Pinpoint the cell where the given text exists, returning its [X, Y] midpoint coordinate. 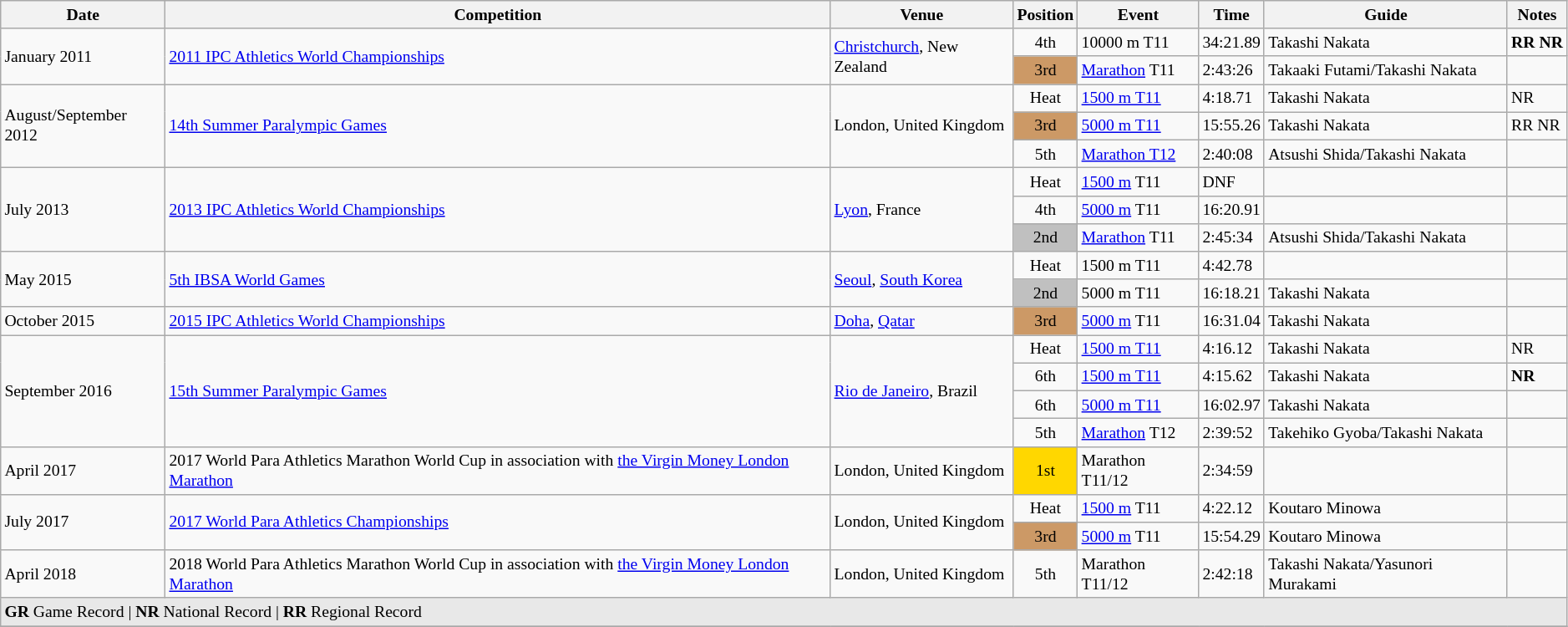
July 2013 [84, 210]
15:55.26 [1231, 125]
4:16.12 [1231, 349]
2:43:26 [1231, 70]
15:54.29 [1231, 537]
2015 IPC Athletics World Championships [498, 321]
34:21.89 [1231, 42]
Doha, Qatar [922, 321]
Seoul, South Korea [922, 279]
GR Game Record | NR National Record | RR Regional Record [784, 612]
Takashi Nakata/Yasunori Murakami [1385, 573]
2:34:59 [1231, 470]
January 2011 [84, 57]
April 2018 [84, 573]
Position [1046, 15]
2:45:34 [1231, 237]
DNF [1231, 182]
2011 IPC Athletics World Championships [498, 57]
2:40:08 [1231, 154]
Date [84, 15]
Competition [498, 15]
15th Summer Paralympic Games [498, 391]
2017 World Para Athletics Marathon World Cup in association with the Virgin Money London Marathon [498, 470]
16:18.21 [1231, 293]
September 2016 [84, 391]
14th Summer Paralympic Games [498, 126]
2017 World Para Athletics Championships [498, 522]
Takehiko Gyoba/Takashi Nakata [1385, 433]
Notes [1537, 15]
Venue [922, 15]
5th IBSA World Games [498, 279]
4:42.78 [1231, 266]
16:20.91 [1231, 209]
Rio de Janeiro, Brazil [922, 391]
4:18.71 [1231, 99]
August/September 2012 [84, 126]
2:42:18 [1231, 573]
16:31.04 [1231, 321]
2:39:52 [1231, 433]
4:15.62 [1231, 376]
April 2017 [84, 470]
Takaaki Futami/Takashi Nakata [1385, 70]
16:02.97 [1231, 405]
1st [1046, 470]
October 2015 [84, 321]
July 2017 [84, 522]
Time [1231, 15]
4:22.12 [1231, 508]
Event [1138, 15]
Christchurch, New Zealand [922, 57]
Lyon, France [922, 210]
2013 IPC Athletics World Championships [498, 210]
2018 World Para Athletics Marathon World Cup in association with the Virgin Money London Marathon [498, 573]
10000 m T11 [1138, 42]
Guide [1385, 15]
May 2015 [84, 279]
